For the text-containing cell, return its midpoint in [X, Y] coordinate format. 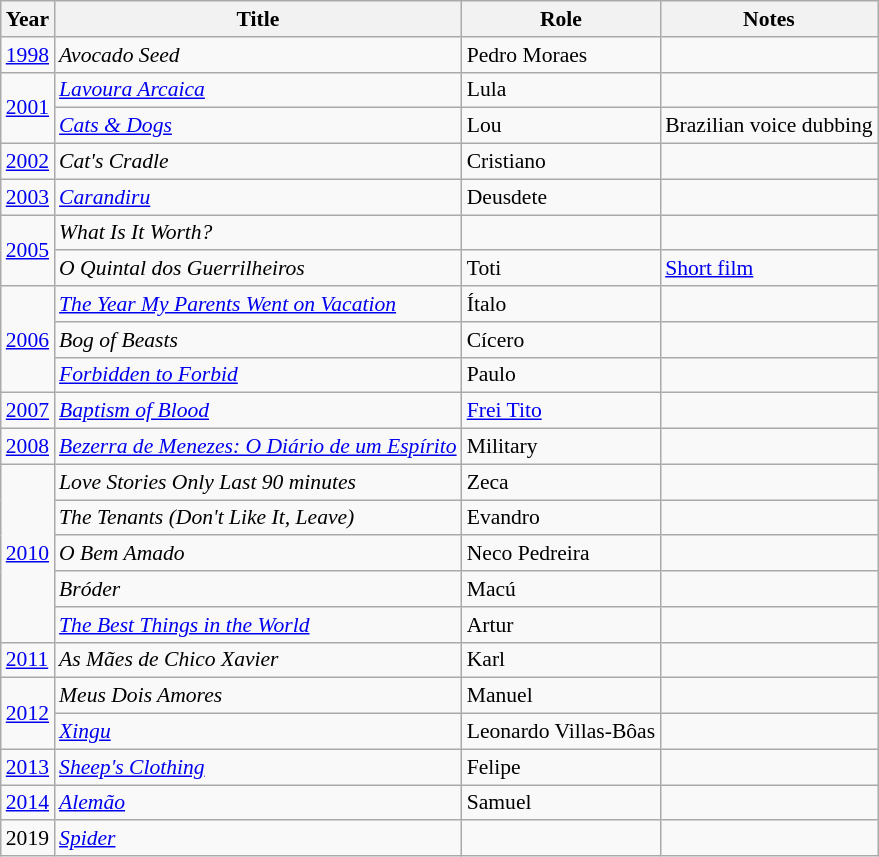
Brazilian voice dubbing [769, 126]
2007 [28, 411]
Lavoura Arcaica [258, 90]
Toti [561, 269]
Leonardo Villas-Bôas [561, 732]
Manuel [561, 696]
Short film [769, 269]
2012 [28, 714]
Spider [258, 839]
Cícero [561, 340]
Samuel [561, 803]
2005 [28, 250]
Lou [561, 126]
Pedro Moraes [561, 55]
Military [561, 447]
Evandro [561, 518]
The Year My Parents Went on Vacation [258, 304]
Sheep's Clothing [258, 767]
Frei Tito [561, 411]
Lula [561, 90]
Forbidden to Forbid [258, 375]
Artur [561, 625]
Zeca [561, 482]
2010 [28, 553]
As Mães de Chico Xavier [258, 660]
The Best Things in the World [258, 625]
Ítalo [561, 304]
Baptism of Blood [258, 411]
Love Stories Only Last 90 minutes [258, 482]
2011 [28, 660]
2008 [28, 447]
2013 [28, 767]
2006 [28, 340]
2003 [28, 197]
2002 [28, 162]
Notes [769, 19]
2019 [28, 839]
O Bem Amado [258, 554]
Year [28, 19]
Bog of Beasts [258, 340]
Title [258, 19]
Bezerra de Menezes: O Diário de um Espírito [258, 447]
O Quintal dos Guerrilheiros [258, 269]
Macú [561, 589]
Neco Pedreira [561, 554]
Felipe [561, 767]
What Is It Worth? [258, 233]
Cat's Cradle [258, 162]
2014 [28, 803]
Cats & Dogs [258, 126]
Alemão [258, 803]
Carandiru [258, 197]
Role [561, 19]
Cristiano [561, 162]
1998 [28, 55]
Deusdete [561, 197]
Paulo [561, 375]
Karl [561, 660]
The Tenants (Don't Like It, Leave) [258, 518]
Bróder [258, 589]
Meus Dois Amores [258, 696]
Xingu [258, 732]
Avocado Seed [258, 55]
2001 [28, 108]
